For the text-containing cell, return its midpoint in (X, Y) coordinate format. 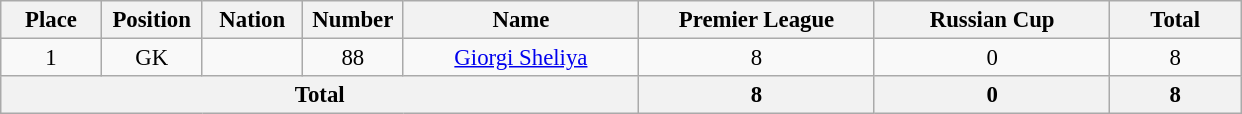
Place (52, 20)
Nation (252, 20)
Number (354, 20)
GK (152, 58)
Giorgi Sheliya (521, 58)
1 (52, 58)
Russian Cup (992, 20)
Name (521, 20)
88 (354, 58)
Premier League (757, 20)
Position (152, 20)
